Provide the [X, Y] coordinate of the cell's center where the given text is located.  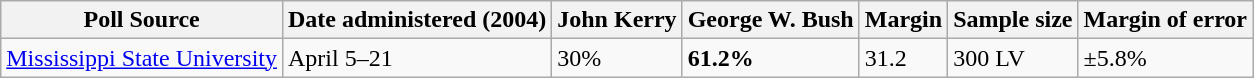
Sample size [1013, 20]
31.2 [903, 58]
Mississippi State University [142, 58]
30% [617, 58]
George W. Bush [770, 20]
April 5–21 [416, 58]
Poll Source [142, 20]
John Kerry [617, 20]
61.2% [770, 58]
Margin of error [1166, 20]
±5.8% [1166, 58]
Date administered (2004) [416, 20]
Margin [903, 20]
300 LV [1013, 58]
